Output the [x, y] coordinate of the center of the cell containing the given text.  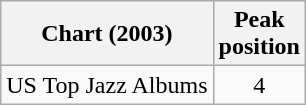
4 [259, 85]
US Top Jazz Albums [107, 85]
Chart (2003) [107, 34]
Peakposition [259, 34]
